Output the [x, y] coordinate of the center of the cell containing the given text.  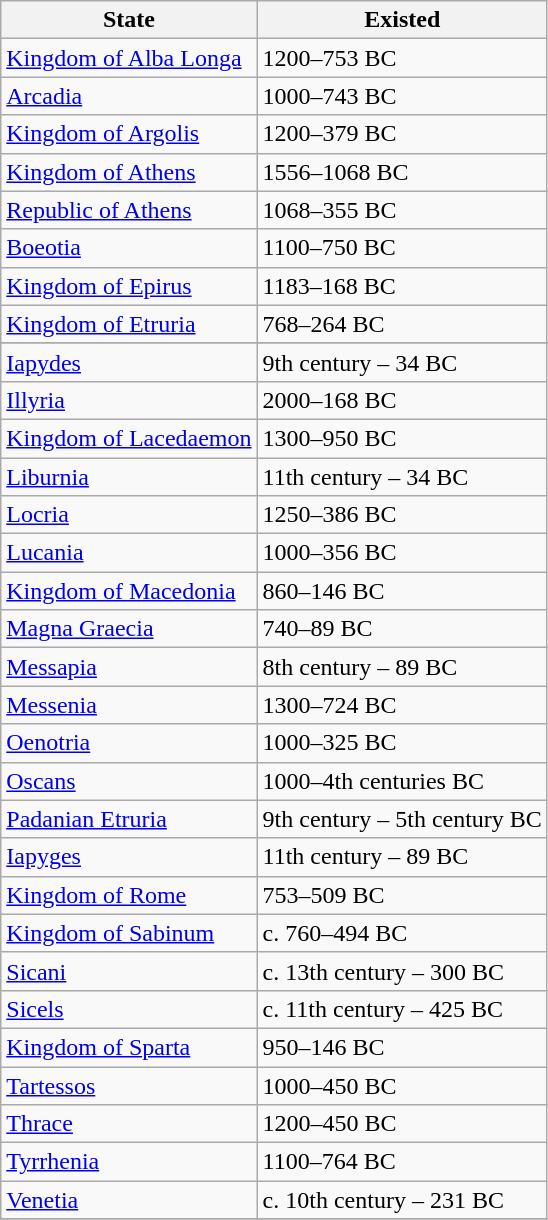
1200–379 BC [402, 134]
1183–168 BC [402, 286]
Padanian Etruria [129, 819]
Kingdom of Lacedaemon [129, 438]
Lucania [129, 553]
9th century – 34 BC [402, 362]
Tartessos [129, 1085]
Kingdom of Argolis [129, 134]
c. 10th century – 231 BC [402, 1200]
Thrace [129, 1124]
Iapydes [129, 362]
1000–4th centuries BC [402, 781]
Kingdom of Athens [129, 172]
1000–743 BC [402, 96]
Republic of Athens [129, 210]
Existed [402, 20]
950–146 BC [402, 1047]
State [129, 20]
Arcadia [129, 96]
Kingdom of Sparta [129, 1047]
1000–325 BC [402, 743]
Kingdom of Alba Longa [129, 58]
Tyrrhenia [129, 1162]
9th century – 5th century BC [402, 819]
Boeotia [129, 248]
Locria [129, 515]
Sicani [129, 971]
11th century – 89 BC [402, 857]
Oenotria [129, 743]
Messapia [129, 667]
1556–1068 BC [402, 172]
1200–450 BC [402, 1124]
Kingdom of Rome [129, 895]
1300–724 BC [402, 705]
Kingdom of Sabinum [129, 933]
1250–386 BC [402, 515]
Sicels [129, 1009]
Kingdom of Epirus [129, 286]
753–509 BC [402, 895]
2000–168 BC [402, 400]
c. 13th century – 300 BC [402, 971]
1100–750 BC [402, 248]
Venetia [129, 1200]
8th century – 89 BC [402, 667]
768–264 BC [402, 324]
1068–355 BC [402, 210]
11th century – 34 BC [402, 477]
Liburnia [129, 477]
Kingdom of Etruria [129, 324]
c. 11th century – 425 BC [402, 1009]
1000–356 BC [402, 553]
c. 760–494 BC [402, 933]
1100–764 BC [402, 1162]
740–89 BC [402, 629]
Illyria [129, 400]
1000–450 BC [402, 1085]
Magna Graecia [129, 629]
Iapyges [129, 857]
1200–753 BC [402, 58]
1300–950 BC [402, 438]
Oscans [129, 781]
Kingdom of Macedonia [129, 591]
Messenia [129, 705]
860–146 BC [402, 591]
